Detect which cell encompasses the target text, then output its [x, y] center coordinate. 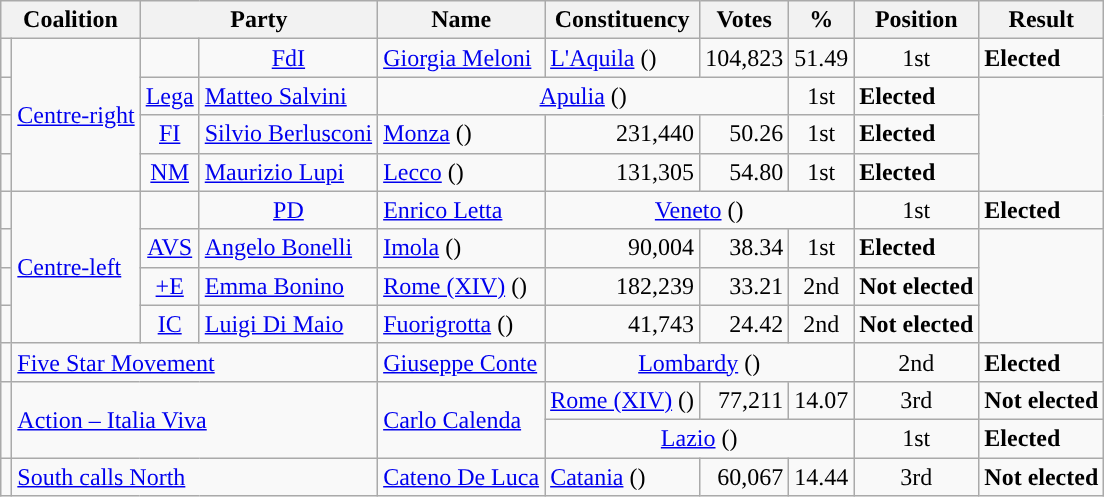
Name [462, 20]
Matteo Salvini [288, 96]
Silvio Berlusconi [288, 134]
FI [170, 134]
AVS [170, 248]
Lega [170, 96]
Position [916, 20]
33.21 [744, 286]
60,067 [744, 477]
90,004 [622, 248]
231,440 [622, 134]
Constituency [622, 20]
24.42 [744, 324]
Lazio () [700, 438]
Cateno De Luca [462, 477]
Fuorigrotta () [462, 324]
77,211 [744, 400]
South calls North [195, 477]
131,305 [622, 172]
Apulia () [584, 96]
Result [1042, 20]
Luigi Di Maio [288, 324]
14.44 [822, 477]
41,743 [622, 324]
IC [170, 324]
FdI [288, 58]
Lecco () [462, 172]
Catania () [622, 477]
PD [288, 210]
Imola () [462, 248]
Party [258, 20]
14.07 [822, 400]
Angelo Bonelli [288, 248]
L'Aquila () [622, 58]
50.26 [744, 134]
Carlo Calenda [462, 419]
Votes [744, 20]
+E [170, 286]
38.34 [744, 248]
% [822, 20]
Centre-left [76, 267]
Giuseppe Conte [462, 362]
Enrico Letta [462, 210]
Giorgia Meloni [462, 58]
54.80 [744, 172]
Veneto () [700, 210]
Maurizio Lupi [288, 172]
Lombardy () [700, 362]
Action – Italia Viva [195, 419]
Coalition [70, 20]
Monza () [462, 134]
51.49 [822, 58]
104,823 [744, 58]
182,239 [622, 286]
Emma Bonino [288, 286]
Centre-right [76, 115]
NM [170, 172]
Five Star Movement [195, 362]
